Return (X, Y) of the center of cell containing provided text 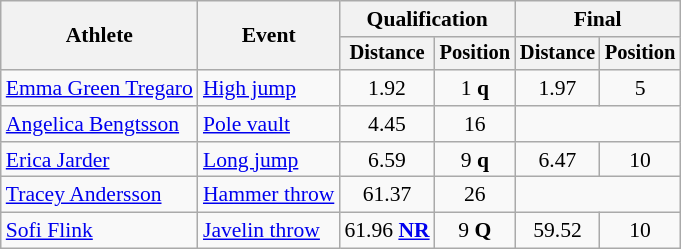
Hammer throw (268, 195)
Angelica Bengtsson (100, 124)
6.59 (386, 160)
61.96 NR (386, 231)
4.45 (386, 124)
Sofi Flink (100, 231)
6.47 (558, 160)
5 (640, 88)
26 (475, 195)
Pole vault (268, 124)
Erica Jarder (100, 160)
16 (475, 124)
Final (598, 19)
1.92 (386, 88)
Athlete (100, 36)
59.52 (558, 231)
9 q (475, 160)
Qualification (427, 19)
Long jump (268, 160)
Event (268, 36)
61.37 (386, 195)
1 q (475, 88)
Javelin throw (268, 231)
High jump (268, 88)
1.97 (558, 88)
9 Q (475, 231)
Tracey Andersson (100, 195)
Emma Green Tregaro (100, 88)
